Identify which cell holds the provided text, then report its (X, Y) central coordinate. 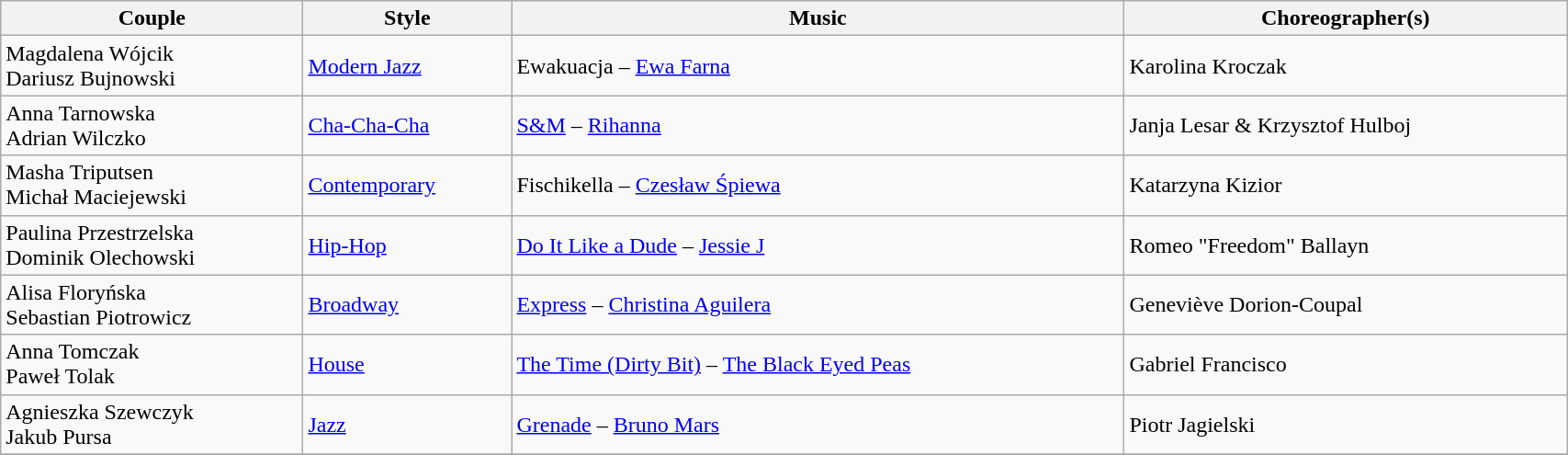
Hip-Hop (408, 245)
Choreographer(s) (1346, 18)
Do It Like a Dude – Jessie J (818, 245)
Katarzyna Kizior (1346, 186)
Romeo "Freedom" Ballayn (1346, 245)
Gabriel Francisco (1346, 364)
Anna TarnowskaAdrian Wilczko (152, 125)
Couple (152, 18)
Paulina PrzestrzelskaDominik Olechowski (152, 245)
Janja Lesar & Krzysztof Hulboj (1346, 125)
Masha TriputsenMichał Maciejewski (152, 186)
Modern Jazz (408, 66)
Express – Christina Aguilera (818, 305)
Jazz (408, 425)
Cha-Cha-Cha (408, 125)
S&M – Rihanna (818, 125)
Agnieszka SzewczykJakub Pursa (152, 425)
Broadway (408, 305)
Alisa FloryńskaSebastian Piotrowicz (152, 305)
Grenade – Bruno Mars (818, 425)
The Time (Dirty Bit) – The Black Eyed Peas (818, 364)
Magdalena WójcikDariusz Bujnowski (152, 66)
Music (818, 18)
Anna Tomczak Paweł Tolak (152, 364)
House (408, 364)
Fischikella – Czesław Śpiewa (818, 186)
Karolina Kroczak (1346, 66)
Style (408, 18)
Contemporary (408, 186)
Geneviève Dorion-Coupal (1346, 305)
Ewakuacja – Ewa Farna (818, 66)
Piotr Jagielski (1346, 425)
